Provide the [X, Y] coordinate of the cell's center where the given text is located.  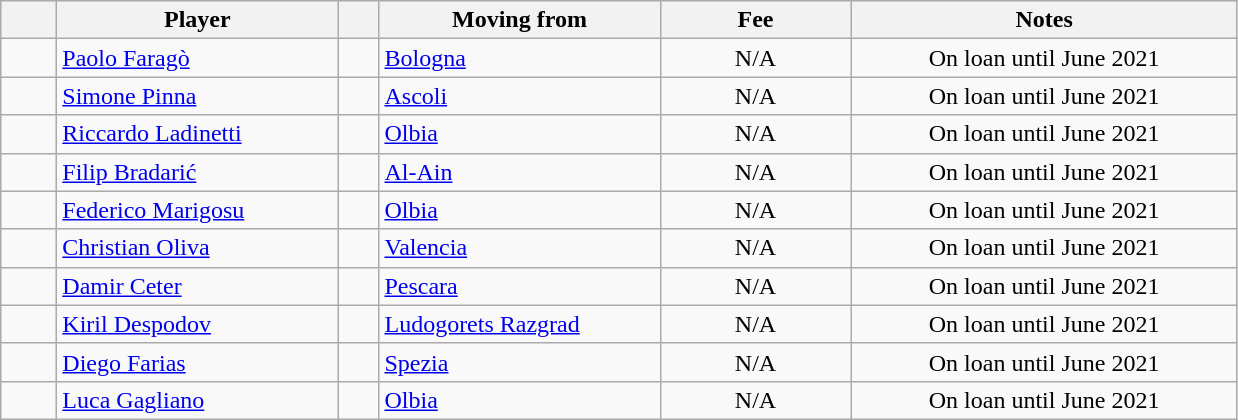
Bologna [520, 58]
Kiril Despodov [198, 324]
Pescara [520, 286]
Federico Marigosu [198, 210]
Notes [1044, 20]
Fee [756, 20]
Spezia [520, 362]
Moving from [520, 20]
Diego Farias [198, 362]
Christian Oliva [198, 248]
Filip Bradarić [198, 172]
Luca Gagliano [198, 400]
Paolo Faragò [198, 58]
Damir Ceter [198, 286]
Ascoli [520, 96]
Ludogorets Razgrad [520, 324]
Al-Ain [520, 172]
Riccardo Ladinetti [198, 134]
Valencia [520, 248]
Player [198, 20]
Simone Pinna [198, 96]
